Return [x, y] of the center of cell containing provided text 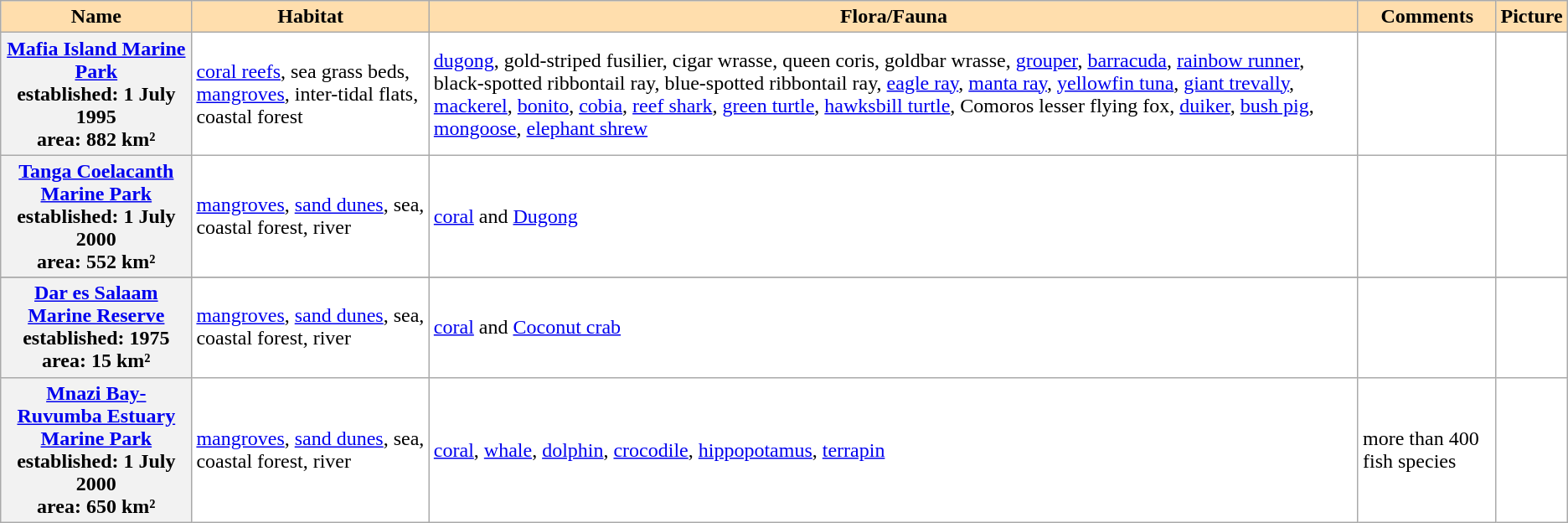
Habitat [310, 17]
Tanga Coelacanth Marine Park established: 1 July 2000 area: 552 km² [96, 216]
Dar es Salaam Marine Reserve established: 1975 area: 15 km² [96, 327]
Comments [1426, 17]
more than 400 fish species [1426, 449]
Mnazi Bay-Ruvumba Estuary Marine Park established: 1 July 2000 area: 650 km² [96, 449]
coral and Coconut crab [893, 327]
Flora/Fauna [893, 17]
Picture [1531, 17]
Mafia Island Marine Park established: 1 July 1995 area: 882 km² [96, 94]
coral and Dugong [893, 216]
coral reefs, sea grass beds, mangroves, inter-tidal flats, coastal forest [310, 94]
coral, whale, dolphin, crocodile, hippopotamus, terrapin [893, 449]
Name [96, 17]
